For the text-containing cell, return its midpoint in [X, Y] coordinate format. 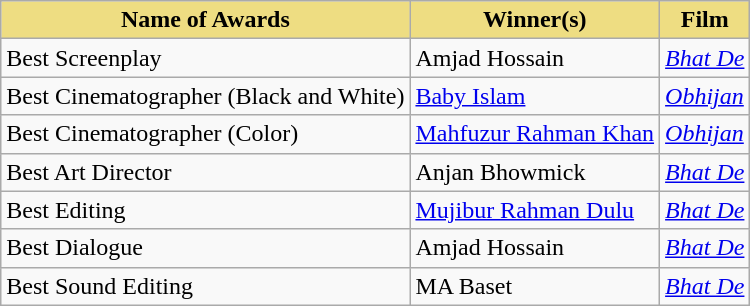
Film [705, 20]
Best Sound Editing [206, 286]
Mujibur Rahman Dulu [535, 210]
Winner(s) [535, 20]
Best Cinematographer (Color) [206, 134]
MA Baset [535, 286]
Best Dialogue [206, 248]
Mahfuzur Rahman Khan [535, 134]
Name of Awards [206, 20]
Best Cinematographer (Black and White) [206, 96]
Baby Islam [535, 96]
Best Art Director [206, 172]
Anjan Bhowmick [535, 172]
Best Screenplay [206, 58]
Best Editing [206, 210]
